Identify which cell holds the provided text, then report its [x, y] central coordinate. 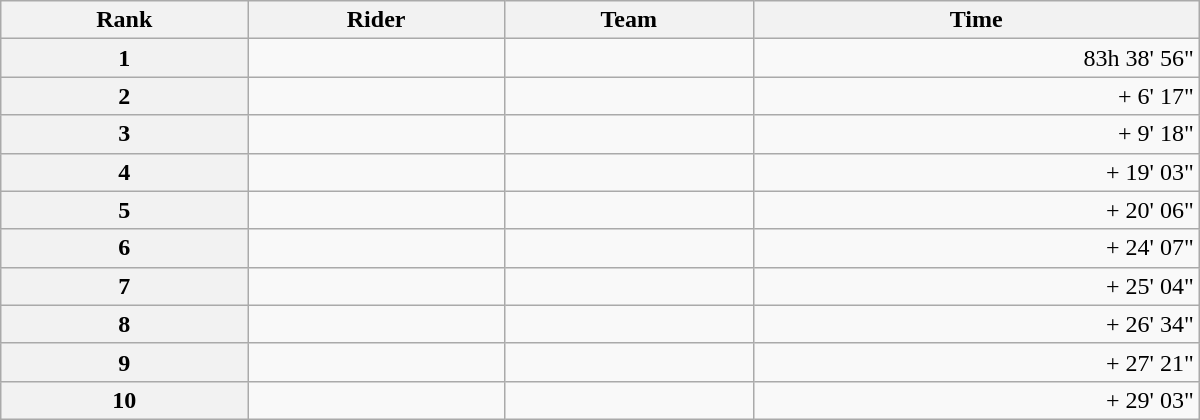
+ 19' 03" [976, 172]
2 [124, 96]
Rider [376, 20]
+ 6' 17" [976, 96]
10 [124, 400]
83h 38' 56" [976, 58]
7 [124, 286]
+ 26' 34" [976, 324]
+ 9' 18" [976, 134]
Time [976, 20]
8 [124, 324]
+ 24' 07" [976, 248]
+ 20' 06" [976, 210]
+ 25' 04" [976, 286]
Rank [124, 20]
6 [124, 248]
3 [124, 134]
+ 27' 21" [976, 362]
Team [628, 20]
5 [124, 210]
9 [124, 362]
4 [124, 172]
+ 29' 03" [976, 400]
1 [124, 58]
